Search for the cell housing the specified text and yield its (x, y) center coordinate. 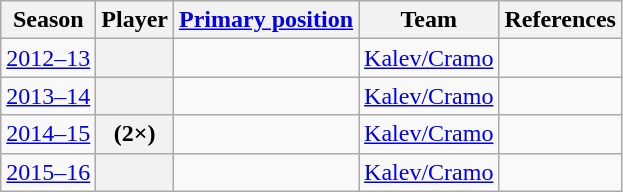
Team (429, 20)
Season (48, 20)
2012–13 (48, 58)
(2×) (135, 134)
2013–14 (48, 96)
2015–16 (48, 172)
2014–15 (48, 134)
Primary position (266, 20)
Player (135, 20)
References (560, 20)
